Return [X, Y] of the center of cell containing provided text 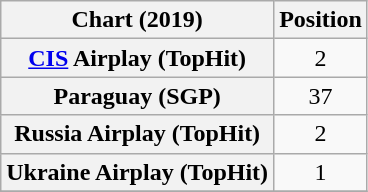
Chart (2019) [138, 20]
Ukraine Airplay (TopHit) [138, 172]
CIS Airplay (TopHit) [138, 58]
1 [321, 172]
Position [321, 20]
37 [321, 96]
Paraguay (SGP) [138, 96]
Russia Airplay (TopHit) [138, 134]
